Output the [x, y] coordinate of the center of the cell containing the given text.  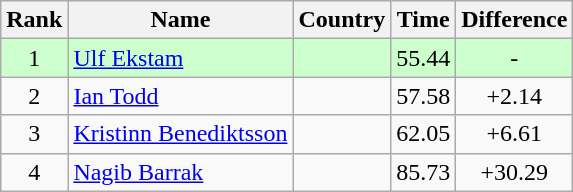
Difference [514, 20]
4 [34, 172]
Ian Todd [180, 96]
3 [34, 134]
Ulf Ekstam [180, 58]
Kristinn Benediktsson [180, 134]
Nagib Barrak [180, 172]
62.05 [424, 134]
57.58 [424, 96]
+30.29 [514, 172]
+6.61 [514, 134]
85.73 [424, 172]
Rank [34, 20]
Country [342, 20]
Time [424, 20]
55.44 [424, 58]
+2.14 [514, 96]
Name [180, 20]
- [514, 58]
1 [34, 58]
2 [34, 96]
